Detect which cell encompasses the target text, then output its [x, y] center coordinate. 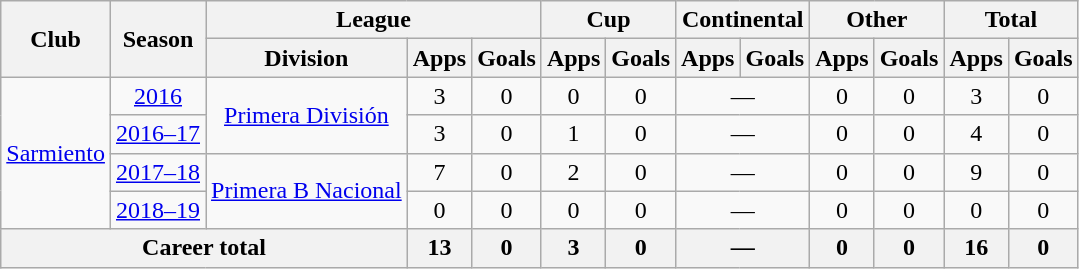
Other [877, 20]
7 [439, 172]
1 [573, 134]
Division [307, 58]
Continental [743, 20]
4 [976, 134]
2 [573, 172]
9 [976, 172]
Total [1011, 20]
2018–19 [158, 210]
Primera B Nacional [307, 191]
16 [976, 248]
13 [439, 248]
Career total [204, 248]
2016 [158, 96]
Season [158, 39]
Primera División [307, 115]
2016–17 [158, 134]
Cup [608, 20]
Club [56, 39]
League [374, 20]
Sarmiento [56, 153]
2017–18 [158, 172]
